Scan for the cell matching the given text and deliver its [x, y] coordinate at center. 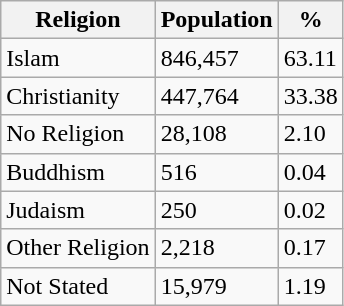
516 [216, 172]
250 [216, 210]
Judaism [78, 210]
Other Religion [78, 248]
33.38 [310, 96]
% [310, 20]
Buddhism [78, 172]
0.04 [310, 172]
63.11 [310, 58]
Population [216, 20]
2.10 [310, 134]
0.17 [310, 248]
1.19 [310, 286]
No Religion [78, 134]
447,764 [216, 96]
28,108 [216, 134]
Islam [78, 58]
0.02 [310, 210]
2,218 [216, 248]
846,457 [216, 58]
Religion [78, 20]
Christianity [78, 96]
15,979 [216, 286]
Not Stated [78, 286]
